Capture the cell that displays the provided text and extract its [X, Y] central coordinate. 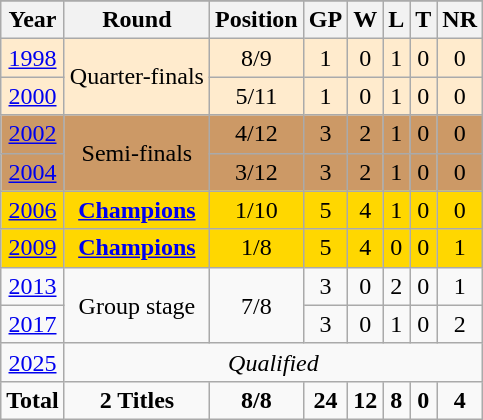
Qualified [273, 362]
Quarter-finals [136, 77]
NR [460, 20]
Semi-finals [136, 153]
12 [366, 400]
2017 [33, 324]
1/8 [256, 248]
Total [33, 400]
Year [33, 20]
8/8 [256, 400]
Position [256, 20]
L [396, 20]
2004 [33, 172]
8/9 [256, 58]
2000 [33, 96]
8 [396, 400]
2013 [33, 286]
GP [325, 20]
2009 [33, 248]
7/8 [256, 305]
W [366, 20]
Group stage [136, 305]
2 Titles [136, 400]
T [424, 20]
24 [325, 400]
5/11 [256, 96]
1/10 [256, 210]
2006 [33, 210]
3/12 [256, 172]
Round [136, 20]
1998 [33, 58]
4/12 [256, 134]
2002 [33, 134]
2025 [33, 362]
